Detect which cell encompasses the target text, then output its [X, Y] center coordinate. 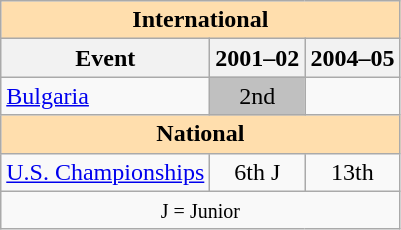
International [200, 20]
6th J [258, 172]
2001–02 [258, 58]
2004–05 [352, 58]
2nd [258, 96]
National [200, 134]
Bulgaria [106, 96]
13th [352, 172]
U.S. Championships [106, 172]
J = Junior [200, 210]
Event [106, 58]
